From the cell containing the given text, extract its center point as (X, Y) coordinate. 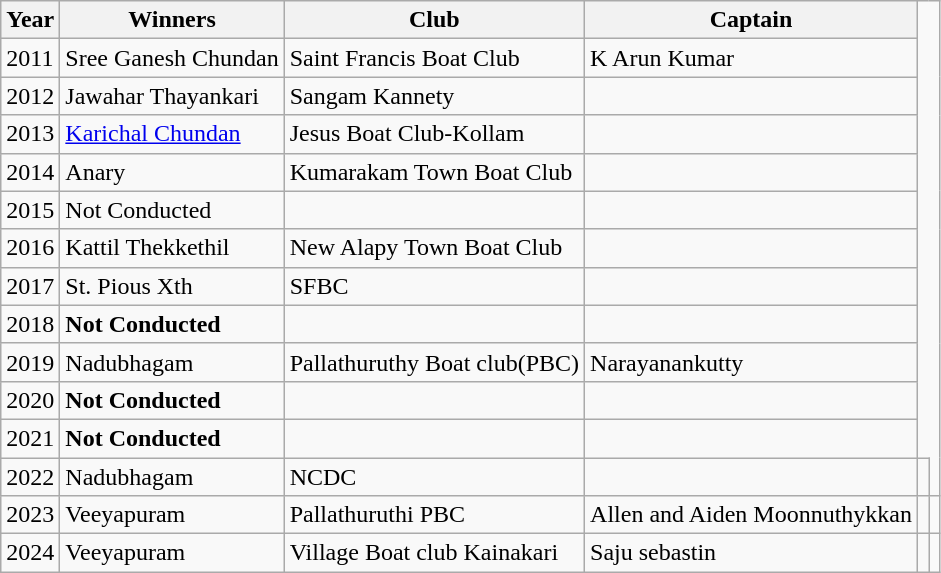
2019 (30, 362)
NCDC (434, 477)
Kumarakam Town Boat Club (434, 172)
Saju sebastin (752, 553)
Jesus Boat Club-Kollam (434, 134)
Saint Francis Boat Club (434, 58)
2023 (30, 515)
Club (434, 20)
Karichal Chundan (172, 134)
2015 (30, 210)
2012 (30, 96)
2014 (30, 172)
SFBC (434, 286)
Pallathuruthy Boat club(PBC) (434, 362)
2016 (30, 248)
Sangam Kannety (434, 96)
2011 (30, 58)
Allen and Aiden Moonnuthykkan (752, 515)
Jawahar Thayankari (172, 96)
2022 (30, 477)
Captain (752, 20)
Winners (172, 20)
Anary (172, 172)
2021 (30, 438)
2018 (30, 324)
Narayanankutty (752, 362)
2020 (30, 400)
Pallathuruthi PBC (434, 515)
2017 (30, 286)
Sree Ganesh Chundan (172, 58)
New Alapy Town Boat Club (434, 248)
2013 (30, 134)
Year (30, 20)
K Arun Kumar (752, 58)
Kattil Thekkethil (172, 248)
Village Boat club Kainakari (434, 553)
2024 (30, 553)
St. Pious Xth (172, 286)
